Output the (X, Y) coordinate of the center of the cell containing the given text.  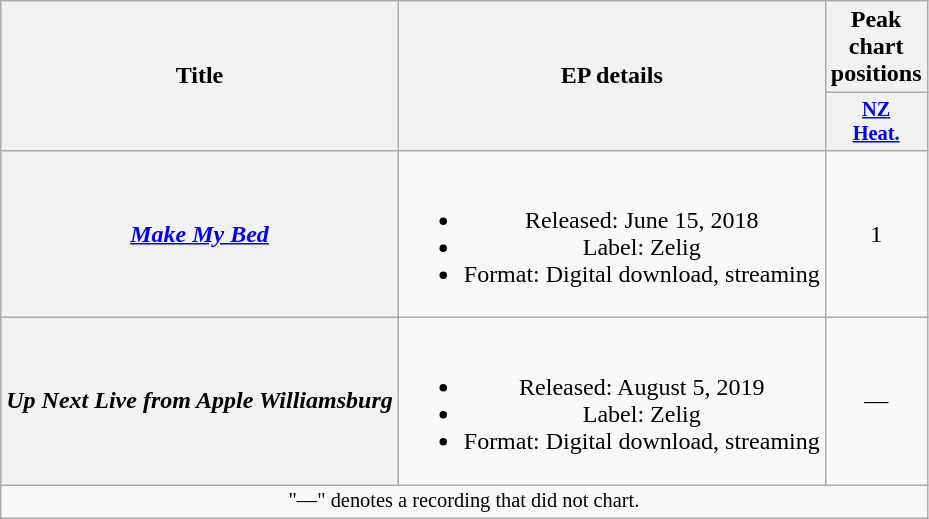
Peak chart positions (876, 47)
"—" denotes a recording that did not chart. (464, 502)
Released: August 5, 2019Label: ZeligFormat: Digital download, streaming (612, 402)
NZHeat. (876, 122)
Released: June 15, 2018Label: ZeligFormat: Digital download, streaming (612, 234)
Up Next Live from Apple Williamsburg (200, 402)
Title (200, 76)
EP details (612, 76)
1 (876, 234)
Make My Bed (200, 234)
— (876, 402)
